Determine the (x, y) coordinate at the center of the cell enclosing the given text.  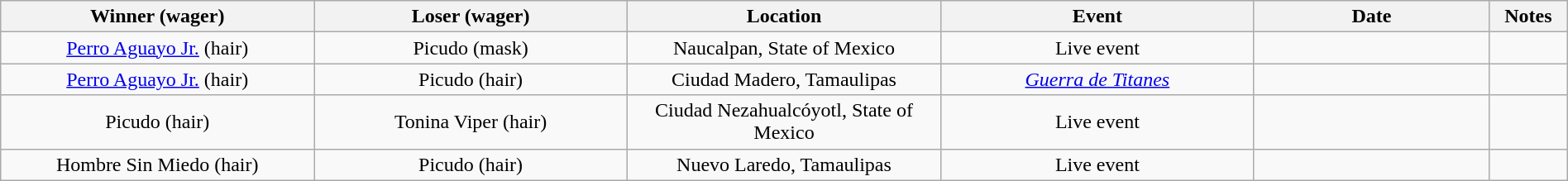
Tonina Viper (hair) (471, 122)
Picudo (mask) (471, 48)
Hombre Sin Miedo (hair) (157, 164)
Ciudad Nezahualcóyotl, State of Mexico (784, 122)
Location (784, 17)
Ciudad Madero, Tamaulipas (784, 79)
Nuevo Laredo, Tamaulipas (784, 164)
Event (1097, 17)
Guerra de Titanes (1097, 79)
Loser (wager) (471, 17)
Winner (wager) (157, 17)
Notes (1528, 17)
Naucalpan, State of Mexico (784, 48)
Date (1371, 17)
